Output the [x, y] coordinate of the center of the cell containing the given text.  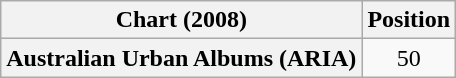
Chart (2008) [182, 20]
Position [409, 20]
50 [409, 58]
Australian Urban Albums (ARIA) [182, 58]
